Find where the given text appears and provide that cell's center as (x, y) coordinate. 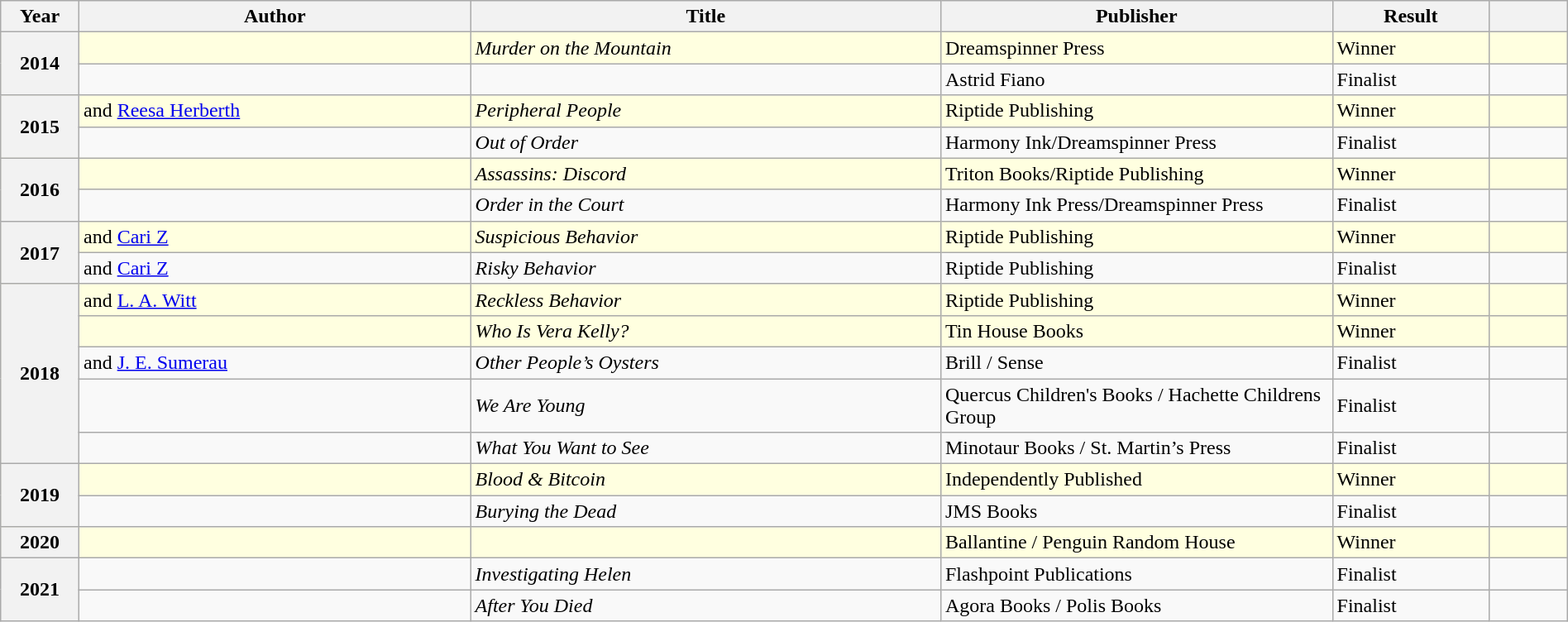
and L. A. Witt (275, 299)
Burying the Dead (705, 511)
What You Want to See (705, 448)
After You Died (705, 605)
2019 (40, 495)
2014 (40, 64)
Flashpoint Publications (1136, 574)
Tin House Books (1136, 331)
Dreamspinner Press (1136, 48)
Brill / Sense (1136, 362)
Peripheral People (705, 111)
2015 (40, 127)
and J. E. Sumerau (275, 362)
Independently Published (1136, 480)
Quercus Children's Books / Hachette Childrens Group (1136, 405)
2020 (40, 543)
Risky Behavior (705, 268)
Suspicious Behavior (705, 237)
Reckless Behavior (705, 299)
Astrid Fiano (1136, 79)
Order in the Court (705, 205)
2021 (40, 590)
Publisher (1136, 17)
Year (40, 17)
Agora Books / Polis Books (1136, 605)
Result (1411, 17)
2017 (40, 252)
Assassins: Discord (705, 174)
2016 (40, 189)
Minotaur Books / St. Martin’s Press (1136, 448)
and Reesa Herberth (275, 111)
Title (705, 17)
Investigating Helen (705, 574)
2018 (40, 374)
Out of Order (705, 142)
We Are Young (705, 405)
Author (275, 17)
Blood & Bitcoin (705, 480)
Ballantine / Penguin Random House (1136, 543)
Other People’s Oysters (705, 362)
JMS Books (1136, 511)
Harmony Ink/Dreamspinner Press (1136, 142)
Triton Books/Riptide Publishing (1136, 174)
Harmony Ink Press/Dreamspinner Press (1136, 205)
Who Is Vera Kelly? (705, 331)
Murder on the Mountain (705, 48)
